Identify which cell holds the provided text, then report its [X, Y] central coordinate. 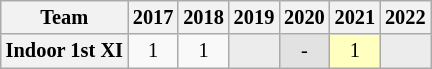
2017 [153, 17]
2022 [405, 17]
2018 [203, 17]
Indoor 1st XI [64, 51]
- [304, 51]
2020 [304, 17]
2021 [355, 17]
Team [64, 17]
2019 [254, 17]
